Locate the cell with the specified text and output its (X, Y) center coordinate. 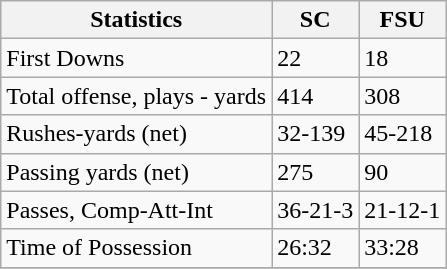
22 (316, 58)
36-21-3 (316, 210)
90 (402, 172)
Rushes-yards (net) (136, 134)
Total offense, plays - yards (136, 96)
18 (402, 58)
275 (316, 172)
26:32 (316, 248)
33:28 (402, 248)
32-139 (316, 134)
308 (402, 96)
21-12-1 (402, 210)
Time of Possession (136, 248)
Statistics (136, 20)
414 (316, 96)
Passing yards (net) (136, 172)
SC (316, 20)
45-218 (402, 134)
FSU (402, 20)
First Downs (136, 58)
Passes, Comp-Att-Int (136, 210)
